Return (x, y) of the center of cell containing provided text 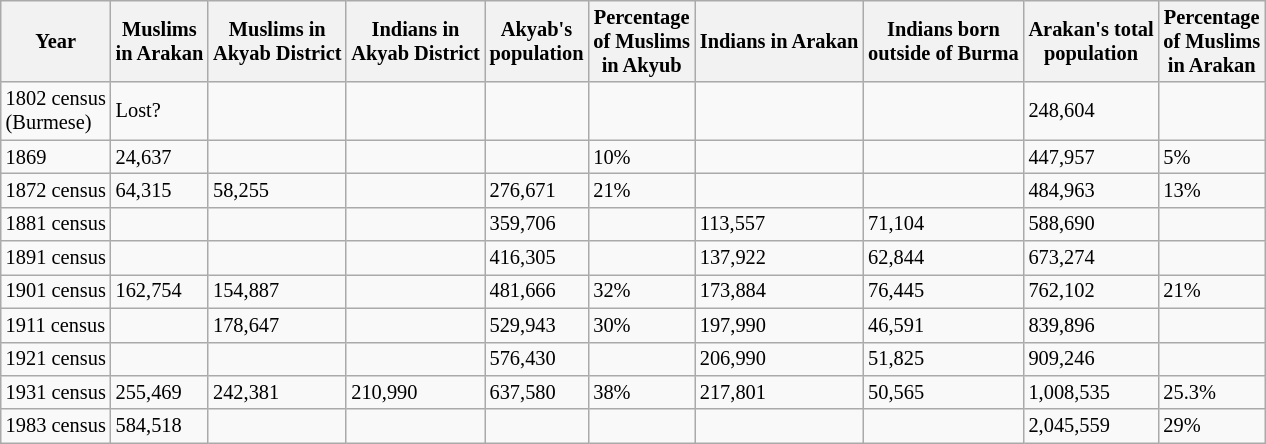
1802 census(Burmese) (56, 111)
76,445 (943, 291)
173,884 (779, 291)
1911 census (56, 325)
1,008,535 (1092, 392)
481,666 (537, 291)
673,274 (1092, 258)
113,557 (779, 224)
217,801 (779, 392)
64,315 (160, 190)
839,896 (1092, 325)
Indians in Arakan (779, 41)
197,990 (779, 325)
24,637 (160, 157)
25.3% (1212, 392)
154,887 (277, 291)
62,844 (943, 258)
210,990 (415, 392)
32% (642, 291)
1983 census (56, 426)
178,647 (277, 325)
Percentageof Muslimsin Akyub (642, 41)
484,963 (1092, 190)
359,706 (537, 224)
1901 census (56, 291)
Lost? (160, 111)
30% (642, 325)
762,102 (1092, 291)
Akyab'spopulation (537, 41)
529,943 (537, 325)
Muslimsin Arakan (160, 41)
Percentageof Muslimsin Arakan (1212, 41)
248,604 (1092, 111)
51,825 (943, 359)
2,045,559 (1092, 426)
255,469 (160, 392)
206,990 (779, 359)
137,922 (779, 258)
584,518 (160, 426)
Muslims inAkyab District (277, 41)
1931 census (56, 392)
416,305 (537, 258)
909,246 (1092, 359)
1881 census (56, 224)
Indians inAkyab District (415, 41)
10% (642, 157)
Arakan's totalpopulation (1092, 41)
162,754 (160, 291)
637,580 (537, 392)
58,255 (277, 190)
13% (1212, 190)
71,104 (943, 224)
46,591 (943, 325)
576,430 (537, 359)
588,690 (1092, 224)
447,957 (1092, 157)
38% (642, 392)
5% (1212, 157)
1869 (56, 157)
29% (1212, 426)
50,565 (943, 392)
1891 census (56, 258)
1872 census (56, 190)
Indians bornoutside of Burma (943, 41)
1921 census (56, 359)
242,381 (277, 392)
276,671 (537, 190)
Year (56, 41)
